Locate the cell with the specified text and output its [X, Y] center coordinate. 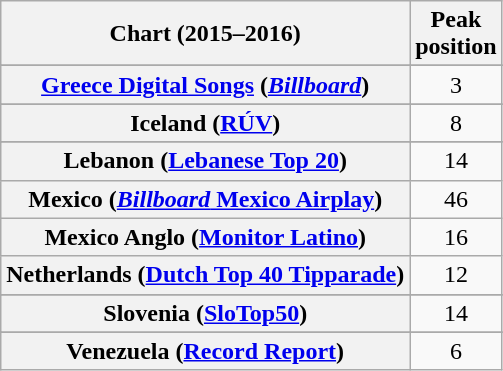
Venezuela (Record Report) [206, 351]
Iceland (RÚV) [206, 123]
8 [456, 123]
Mexico Anglo (Monitor Latino) [206, 237]
Lebanon (Lebanese Top 20) [206, 161]
6 [456, 351]
Netherlands (Dutch Top 40 Tipparade) [206, 275]
12 [456, 275]
Slovenia (SloTop50) [206, 313]
3 [456, 85]
16 [456, 237]
Greece Digital Songs (Billboard) [206, 85]
46 [456, 199]
Peak position [456, 34]
Chart (2015–2016) [206, 34]
Mexico (Billboard Mexico Airplay) [206, 199]
